Scan for the cell matching the given text and deliver its [X, Y] coordinate at center. 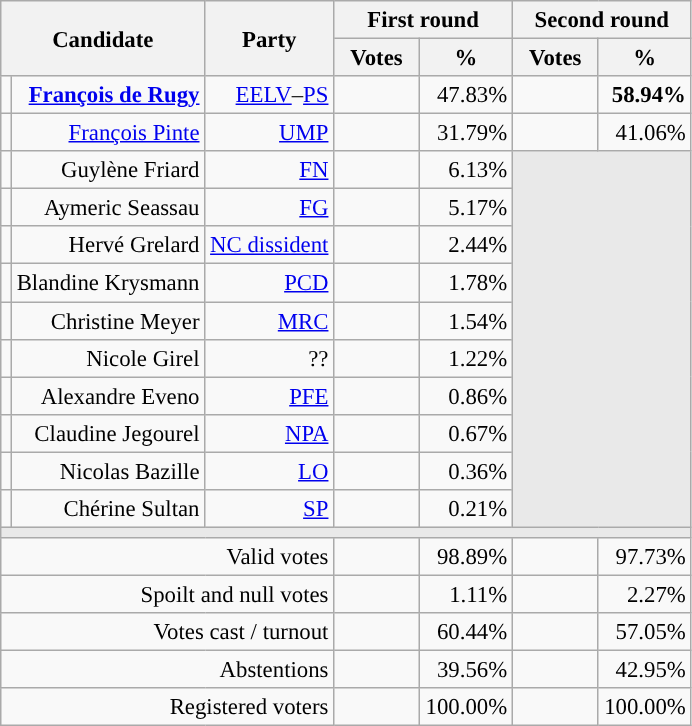
Nicole Girel [108, 358]
0.86% [466, 396]
Hervé Grelard [108, 245]
58.94% [644, 95]
57.05% [644, 632]
UMP [270, 133]
1.22% [466, 358]
41.06% [644, 133]
1.78% [466, 283]
EELV–PS [270, 95]
Claudine Jegourel [108, 433]
Spoilt and null votes [168, 594]
PFE [270, 396]
Chérine Sultan [108, 509]
Second round [602, 20]
98.89% [466, 557]
Abstentions [168, 670]
0.21% [466, 509]
5.17% [466, 208]
0.36% [466, 471]
NC dissident [270, 245]
FN [270, 170]
LO [270, 471]
Christine Meyer [108, 321]
Nicolas Bazille [108, 471]
Guylène Friard [108, 170]
42.95% [644, 670]
SP [270, 509]
First round [424, 20]
PCD [270, 283]
60.44% [466, 632]
Blandine Krysmann [108, 283]
FG [270, 208]
Alexandre Eveno [108, 396]
Votes cast / turnout [168, 632]
2.44% [466, 245]
31.79% [466, 133]
1.54% [466, 321]
NPA [270, 433]
2.27% [644, 594]
Valid votes [168, 557]
François Pinte [108, 133]
Aymeric Seassau [108, 208]
6.13% [466, 170]
MRC [270, 321]
1.11% [466, 594]
François de Rugy [108, 95]
Registered voters [168, 707]
47.83% [466, 95]
0.67% [466, 433]
39.56% [466, 670]
?? [270, 358]
Candidate [103, 38]
97.73% [644, 557]
Party [270, 38]
